From the cell containing the given text, extract its center point as [x, y] coordinate. 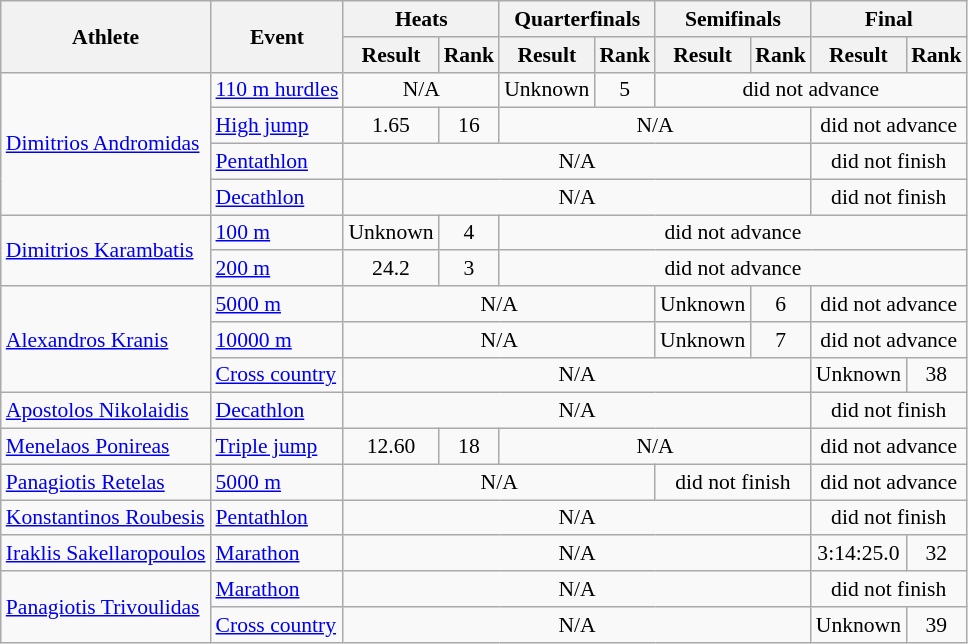
32 [936, 554]
3:14:25.0 [858, 554]
4 [470, 233]
16 [470, 126]
High jump [278, 126]
10000 m [278, 340]
Alexandros Kranis [106, 340]
100 m [278, 233]
Athlete [106, 36]
24.2 [390, 269]
Menelaos Ponireas [106, 447]
7 [780, 340]
6 [780, 304]
Quarterfinals [577, 19]
Iraklis Sakellaropoulos [106, 554]
Event [278, 36]
Konstantinos Roubesis [106, 518]
18 [470, 447]
5 [624, 90]
12.60 [390, 447]
38 [936, 375]
Panagiotis Trivoulidas [106, 606]
Apostolos Nikolaidis [106, 411]
110 m hurdles [278, 90]
Semifinals [733, 19]
Dimitrios Andromidas [106, 143]
Triple jump [278, 447]
Dimitrios Karambatis [106, 250]
Final [889, 19]
39 [936, 625]
Heats [421, 19]
3 [470, 269]
Panagiotis Retelas [106, 482]
200 m [278, 269]
1.65 [390, 126]
